Capture the cell that displays the provided text and extract its (X, Y) central coordinate. 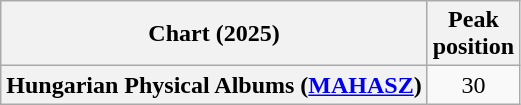
Hungarian Physical Albums (MAHASZ) (214, 85)
Chart (2025) (214, 34)
30 (473, 85)
Peakposition (473, 34)
